Find where the given text appears and provide that cell's center as (X, Y) coordinate. 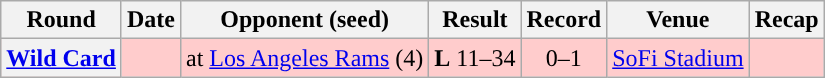
L 11–34 (475, 58)
Venue (678, 20)
0–1 (564, 58)
Recap (786, 20)
at Los Angeles Rams (4) (304, 58)
SoFi Stadium (678, 58)
Round (62, 20)
Wild Card (62, 58)
Opponent (seed) (304, 20)
Result (475, 20)
Record (564, 20)
Date (150, 20)
